Extract the (X, Y) coordinate from the center of the cell holding the provided text.  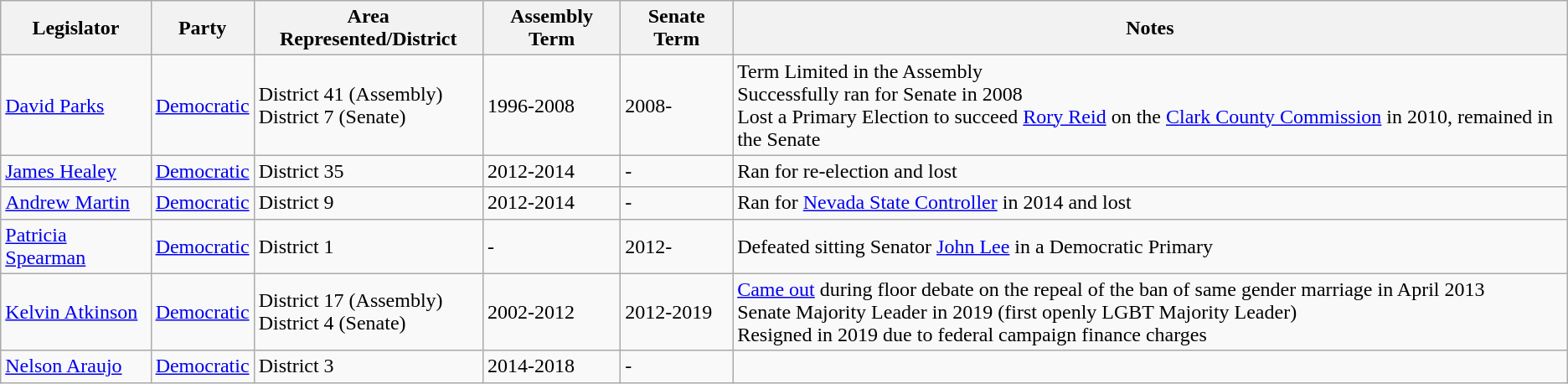
Ran for re-election and lost (1151, 171)
Patricia Spearman (75, 246)
Nelson Araujo (75, 366)
2012-2019 (677, 312)
James Healey (75, 171)
2012- (677, 246)
Area Represented/District (369, 29)
David Parks (75, 106)
Senate Term (677, 29)
Ran for Nevada State Controller in 2014 and lost (1151, 203)
Kelvin Atkinson (75, 312)
2002-2012 (551, 312)
Party (203, 29)
1996-2008 (551, 106)
District 17 (Assembly)District 4 (Senate) (369, 312)
Andrew Martin (75, 203)
District 1 (369, 246)
Defeated sitting Senator John Lee in a Democratic Primary (1151, 246)
District 9 (369, 203)
District 35 (369, 171)
District 41 (Assembly)District 7 (Senate) (369, 106)
Notes (1151, 29)
Assembly Term (551, 29)
District 3 (369, 366)
2014-2018 (551, 366)
Legislator (75, 29)
2008- (677, 106)
